From the cell containing the given text, extract its center point as [x, y] coordinate. 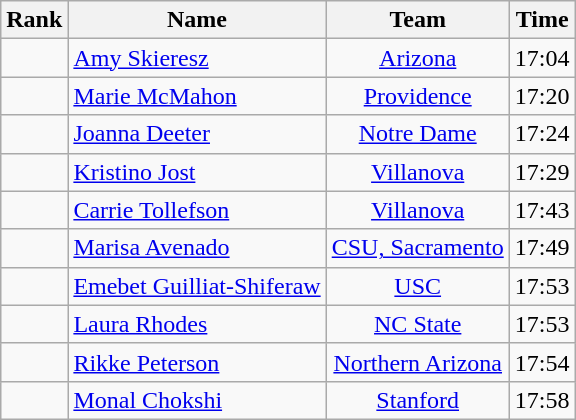
17:49 [542, 248]
Marisa Avenado [197, 248]
17:43 [542, 210]
CSU, Sacramento [418, 248]
17:29 [542, 172]
17:04 [542, 58]
Name [197, 20]
Amy Skieresz [197, 58]
Arizona [418, 58]
Joanna Deeter [197, 134]
Notre Dame [418, 134]
USC [418, 286]
Northern Arizona [418, 362]
Laura Rhodes [197, 324]
17:58 [542, 400]
17:54 [542, 362]
Stanford [418, 400]
Team [418, 20]
Rikke Peterson [197, 362]
Time [542, 20]
17:24 [542, 134]
17:20 [542, 96]
Carrie Tollefson [197, 210]
Rank [34, 20]
NC State [418, 324]
Emebet Guilliat-Shiferaw [197, 286]
Providence [418, 96]
Kristino Jost [197, 172]
Marie McMahon [197, 96]
Monal Chokshi [197, 400]
